Scan for the cell matching the given text and deliver its [X, Y] coordinate at center. 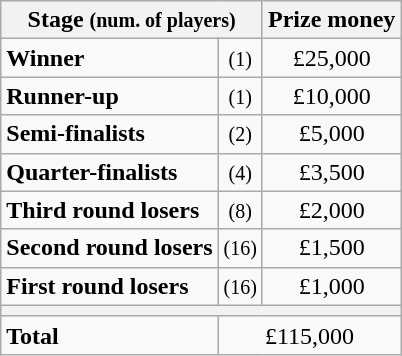
£1,000 [331, 286]
£1,500 [331, 248]
Prize money [331, 20]
Winner [110, 58]
£115,000 [310, 335]
Second round losers [110, 248]
Third round losers [110, 210]
(2) [240, 134]
First round losers [110, 286]
Total [110, 335]
Runner-up [110, 96]
£5,000 [331, 134]
Semi-finalists [110, 134]
(8) [240, 210]
Stage (num. of players) [132, 20]
£2,000 [331, 210]
Quarter-finalists [110, 172]
(4) [240, 172]
£3,500 [331, 172]
£10,000 [331, 96]
£25,000 [331, 58]
